Output the [X, Y] coordinate of the center of the cell containing the given text.  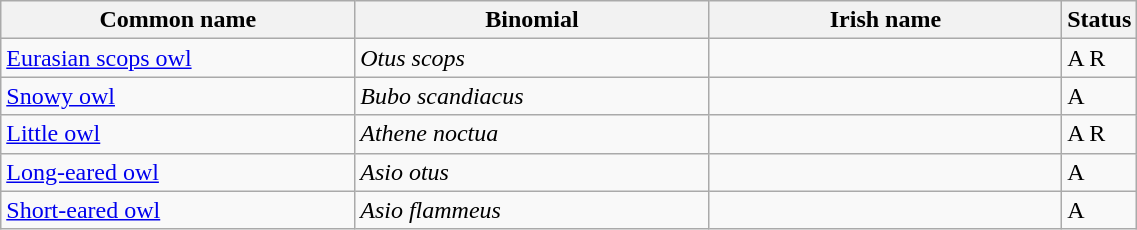
Long-eared owl [178, 172]
Binomial [532, 20]
Otus scops [532, 58]
Athene noctua [532, 134]
Bubo scandiacus [532, 96]
Eurasian scops owl [178, 58]
Irish name [886, 20]
Common name [178, 20]
Status [1100, 20]
Asio flammeus [532, 210]
Snowy owl [178, 96]
Short-eared owl [178, 210]
Little owl [178, 134]
Asio otus [532, 172]
